Pinpoint the cell where the given text exists, returning its [X, Y] midpoint coordinate. 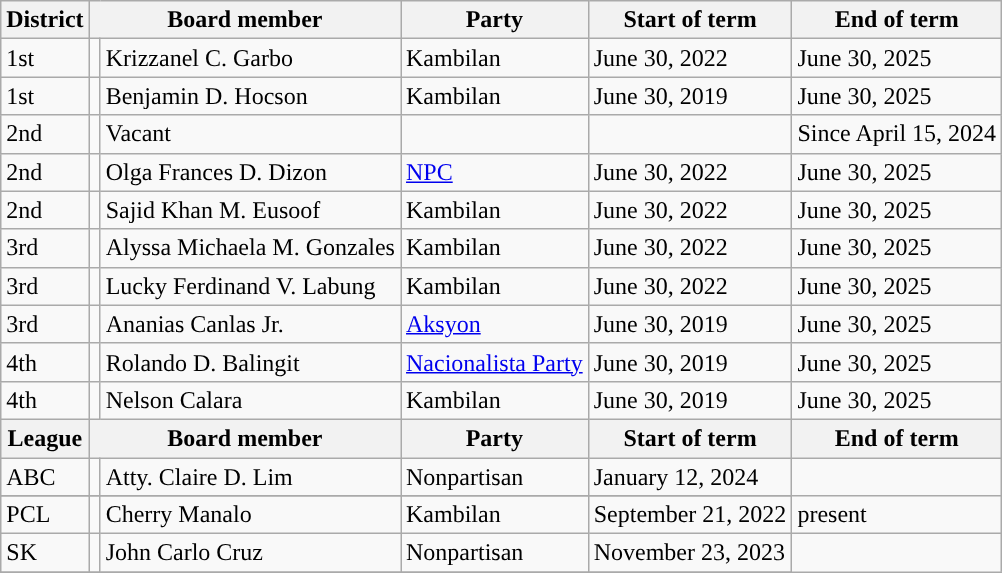
January 12, 2024 [690, 477]
September 21, 2022 [690, 515]
League [45, 438]
Lucky Ferdinand V. Labung [250, 286]
Sajid Khan M. Eusoof [250, 210]
Krizzanel C. Garbo [250, 58]
Nacionalista Party [494, 362]
ABC [45, 477]
Olga Frances D. Dizon [250, 172]
present [897, 515]
Ananias Canlas Jr. [250, 324]
SK [45, 553]
Since April 15, 2024 [897, 134]
Nelson Calara [250, 400]
Rolando D. Balingit [250, 362]
NPC [494, 172]
Cherry Manalo [250, 515]
Atty. Claire D. Lim [250, 477]
Benjamin D. Hocson [250, 96]
Alyssa Michaela M. Gonzales [250, 248]
District [45, 20]
Aksyon [494, 324]
PCL [45, 515]
John Carlo Cruz [250, 553]
Vacant [250, 134]
November 23, 2023 [690, 553]
